For the text-containing cell, return its midpoint in [X, Y] coordinate format. 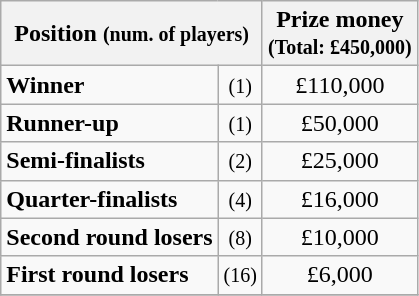
Semi-finalists [110, 161]
Position (num. of players) [132, 34]
First round losers [110, 275]
Runner-up [110, 123]
£10,000 [340, 237]
Prize money(Total: £450,000) [340, 34]
£50,000 [340, 123]
(4) [240, 199]
Winner [110, 85]
(16) [240, 275]
(2) [240, 161]
£25,000 [340, 161]
£110,000 [340, 85]
£16,000 [340, 199]
£6,000 [340, 275]
Second round losers [110, 237]
Quarter-finalists [110, 199]
(8) [240, 237]
